Search for the cell housing the specified text and yield its (X, Y) center coordinate. 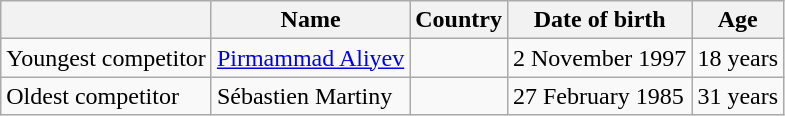
Date of birth (599, 20)
Country (459, 20)
18 years (738, 58)
Youngest competitor (106, 58)
Sébastien Martiny (310, 96)
Age (738, 20)
27 February 1985 (599, 96)
Name (310, 20)
31 years (738, 96)
Pirmammad Aliyev (310, 58)
2 November 1997 (599, 58)
Oldest competitor (106, 96)
